Capture the cell that displays the provided text and extract its [X, Y] central coordinate. 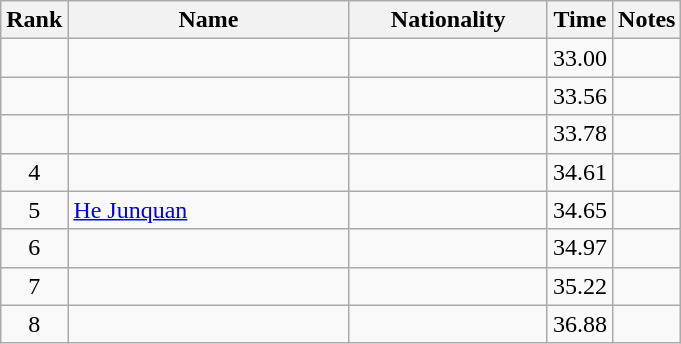
7 [34, 286]
33.56 [580, 96]
6 [34, 248]
36.88 [580, 324]
33.00 [580, 58]
Name [208, 20]
34.61 [580, 172]
He Junquan [208, 210]
4 [34, 172]
Rank [34, 20]
35.22 [580, 286]
34.97 [580, 248]
8 [34, 324]
5 [34, 210]
34.65 [580, 210]
Notes [647, 20]
Nationality [448, 20]
Time [580, 20]
33.78 [580, 134]
